Identify which cell holds the provided text, then report its [x, y] central coordinate. 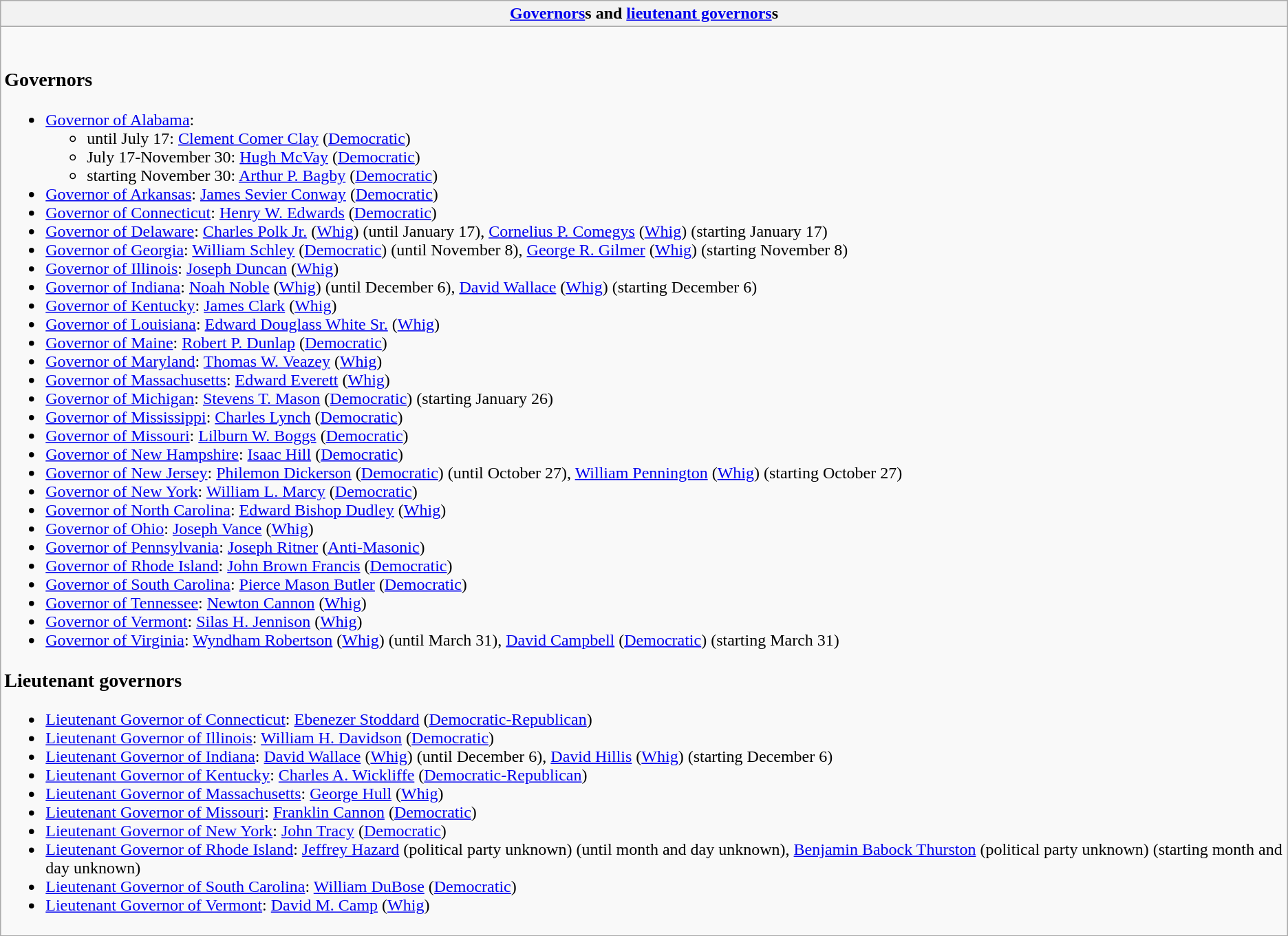
Governorss and lieutenant governorss [644, 14]
